For the text-containing cell, return its midpoint in [x, y] coordinate format. 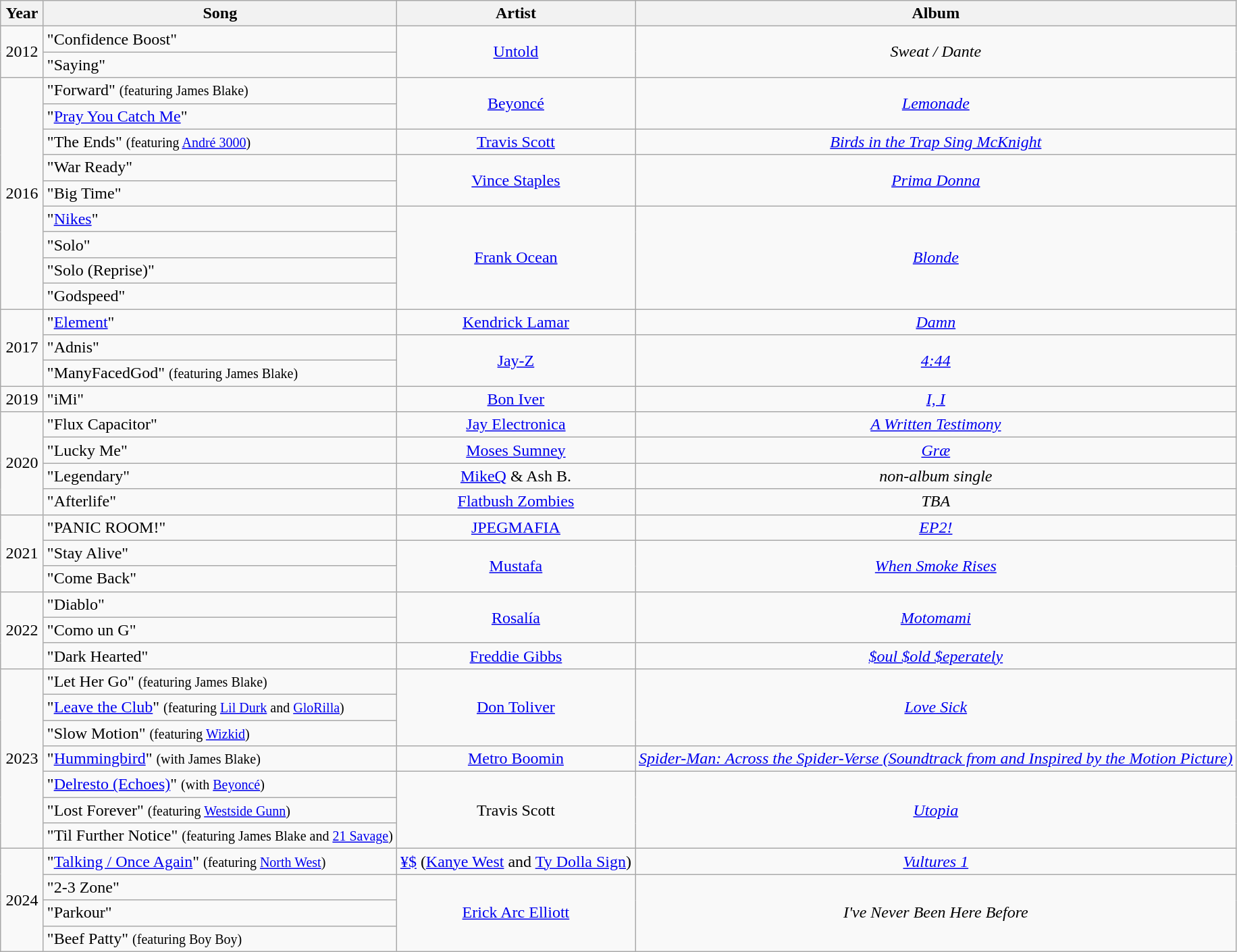
Don Toliver [516, 707]
Jay-Z [516, 361]
When Smoke Rises [936, 566]
non-album single [936, 476]
TBA [936, 502]
Utopia [936, 810]
4:44 [936, 361]
"The Ends" (featuring André 3000) [220, 142]
¥$ (Kanye West and Ty Dolla Sign) [516, 862]
Blonde [936, 257]
Flatbush Zombies [516, 502]
"Dark Hearted" [220, 656]
"Let Her Go" (featuring James Blake) [220, 681]
Birds in the Trap Sing McKnight [936, 142]
Beyoncé [516, 103]
"Solo (Reprise)" [220, 270]
Prima Donna [936, 180]
"Adnis" [220, 348]
"Pray You Catch Me" [220, 116]
"Parkour" [220, 913]
Year [22, 14]
Kendrick Lamar [516, 322]
"Beef Patty" (featuring Boy Boy) [220, 938]
2020 [22, 463]
2017 [22, 348]
Love Sick [936, 707]
Damn [936, 322]
2024 [22, 900]
EP2! [936, 527]
Græ [936, 450]
"Legendary" [220, 476]
"2-3 Zone" [220, 887]
"Confidence Boost" [220, 39]
2022 [22, 630]
"Nikes" [220, 219]
Motomami [936, 617]
"Godspeed" [220, 296]
"Solo" [220, 244]
"Stay Alive" [220, 553]
A Written Testimony [936, 425]
JPEGMAFIA [516, 527]
Bon Iver [516, 399]
Mustafa [516, 566]
"Hummingbird" (with James Blake) [220, 759]
Jay Electronica [516, 425]
"iMi" [220, 399]
"War Ready" [220, 167]
I've Never Been Here Before [936, 913]
"Como un G" [220, 630]
Lemonade [936, 103]
Untold [516, 52]
"Come Back" [220, 579]
Album [936, 14]
"Lucky Me" [220, 450]
2023 [22, 758]
Vultures 1 [936, 862]
Freddie Gibbs [516, 656]
"Lost Forever" (featuring Westside Gunn) [220, 810]
Spider-Man: Across the Spider-Verse (Soundtrack from and Inspired by the Motion Picture) [936, 759]
"Diablo" [220, 604]
Frank Ocean [516, 257]
2012 [22, 52]
2021 [22, 553]
"Big Time" [220, 193]
"Afterlife" [220, 502]
Sweat / Dante [936, 52]
I, I [936, 399]
MikeQ & Ash B. [516, 476]
"Delresto (Echoes)" (with Beyoncé) [220, 785]
Vince Staples [516, 180]
"Forward" (featuring James Blake) [220, 90]
Metro Boomin [516, 759]
2019 [22, 399]
"Saying" [220, 65]
Artist [516, 14]
"Talking / Once Again" (featuring North West) [220, 862]
Song [220, 14]
"Flux Capacitor" [220, 425]
Moses Sumney [516, 450]
"Til Further Notice" (featuring James Blake and 21 Savage) [220, 836]
Erick Arc Elliott [516, 913]
"ManyFacedGod" (featuring James Blake) [220, 373]
2016 [22, 193]
"Element" [220, 322]
Rosalía [516, 617]
$oul $old $eperately [936, 656]
"Leave the Club" (featuring Lil Durk and GloRilla) [220, 707]
"PANIC ROOM!" [220, 527]
"Slow Motion" (featuring Wizkid) [220, 733]
